Detect which cell encompasses the target text, then output its (x, y) center coordinate. 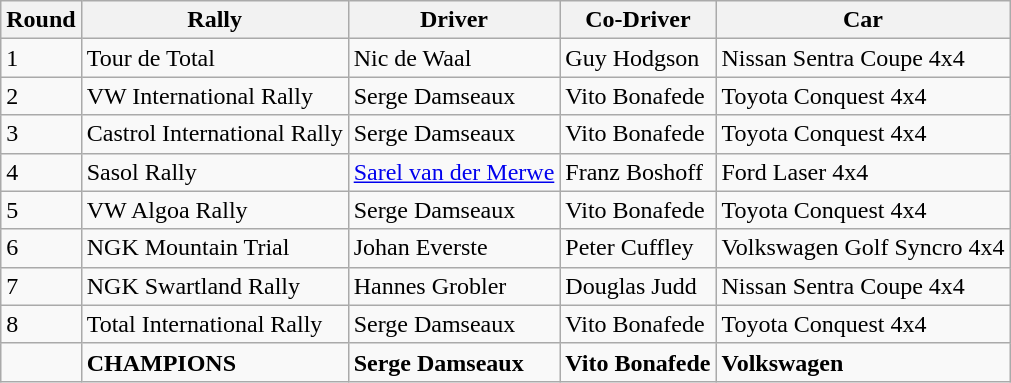
Driver (454, 20)
8 (41, 324)
Tour de Total (214, 58)
3 (41, 134)
Sasol Rally (214, 172)
Ford Laser 4x4 (863, 172)
Volkswagen Golf Syncro 4x4 (863, 248)
Castrol International Rally (214, 134)
Car (863, 20)
Douglas Judd (638, 286)
6 (41, 248)
VW International Rally (214, 96)
Total International Rally (214, 324)
Franz Boshoff (638, 172)
CHAMPIONS (214, 362)
NGK Mountain Trial (214, 248)
VW Algoa Rally (214, 210)
Rally (214, 20)
4 (41, 172)
Nic de Waal (454, 58)
Johan Everste (454, 248)
Hannes Grobler (454, 286)
2 (41, 96)
Peter Cuffley (638, 248)
5 (41, 210)
Guy Hodgson (638, 58)
7 (41, 286)
1 (41, 58)
NGK Swartland Rally (214, 286)
Co-Driver (638, 20)
Sarel van der Merwe (454, 172)
Round (41, 20)
Volkswagen (863, 362)
